For the text-containing cell, return its midpoint in (X, Y) coordinate format. 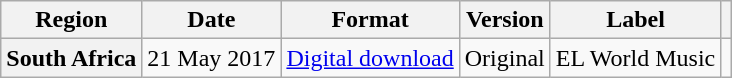
Digital download (370, 58)
EL World Music (635, 58)
Format (370, 20)
Date (212, 20)
21 May 2017 (212, 58)
Original (504, 58)
South Africa (72, 58)
Label (635, 20)
Region (72, 20)
Version (504, 20)
